Return the (x, y) coordinate for the center point of the cell that contains the specified text.  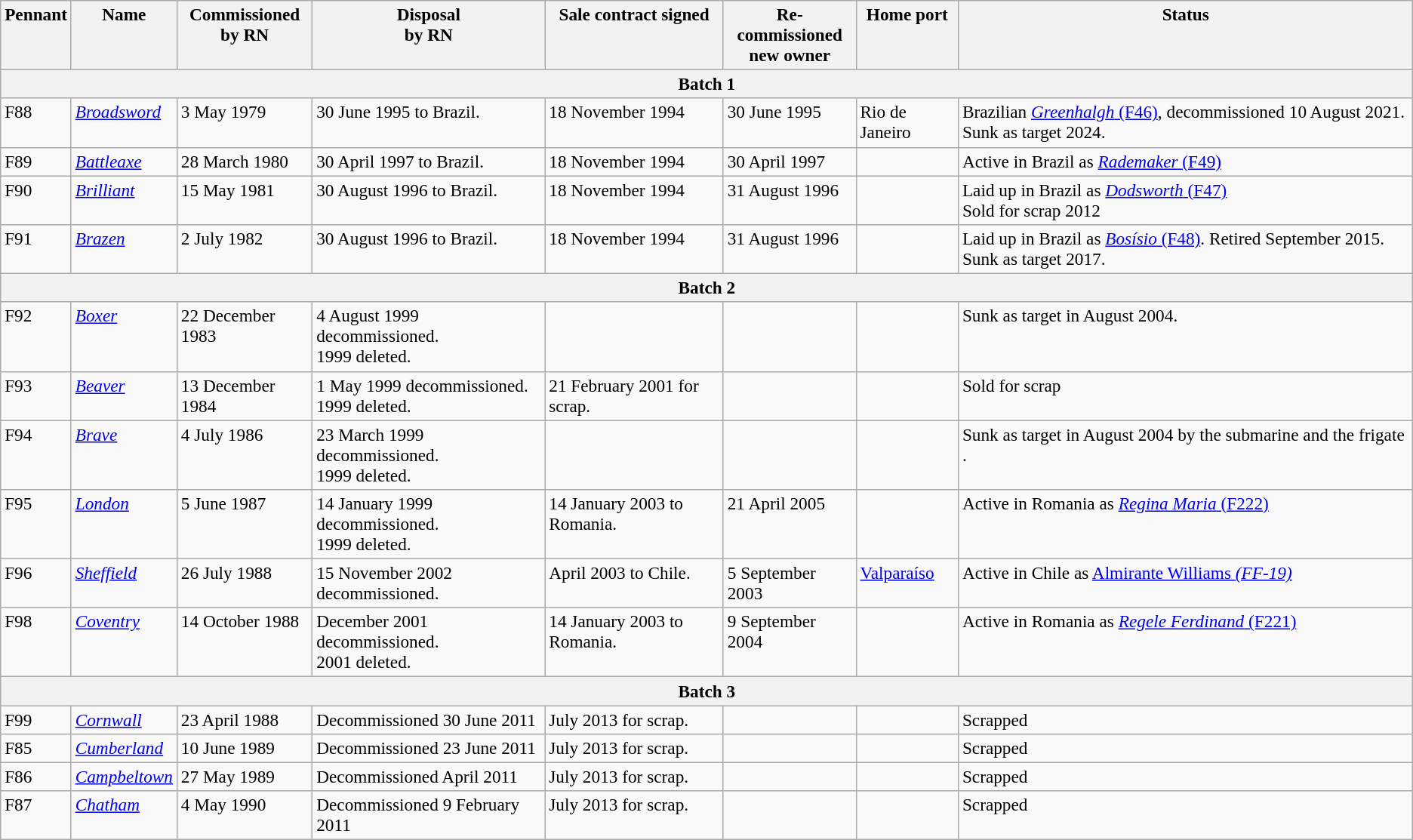
28 March 1980 (245, 162)
27 May 1989 (245, 777)
F99 (36, 719)
Home port (907, 35)
Disposalby RN (429, 35)
F96 (36, 583)
Beaver (124, 395)
14 January 1999 decommissioned.1999 deleted. (429, 524)
4 May 1990 (245, 815)
Pennant (36, 35)
Laid up in Brazil as Dodsworth (F47)Sold for scrap 2012 (1185, 199)
30 June 1995 (790, 122)
Cornwall (124, 719)
Brilliant (124, 199)
F86 (36, 777)
Decommissioned April 2011 (429, 777)
4 July 1986 (245, 454)
Sheffield (124, 583)
Decommissioned 30 June 2011 (429, 719)
F87 (36, 815)
F90 (36, 199)
F93 (36, 395)
Batch 2 (706, 288)
F94 (36, 454)
13 December 1984 (245, 395)
Commissionedby RN (245, 35)
5 September 2003 (790, 583)
15 May 1981 (245, 199)
23 April 1988 (245, 719)
Decommissioned 9 February 2011 (429, 815)
5 June 1987 (245, 524)
22 December 1983 (245, 337)
Name (124, 35)
26 July 1988 (245, 583)
3 May 1979 (245, 122)
21 February 2001 for scrap. (634, 395)
15 November 2002 decommissioned. (429, 583)
Cumberland (124, 748)
London (124, 524)
F85 (36, 748)
14 October 1988 (245, 642)
Broadsword (124, 122)
Chatham (124, 815)
Status (1185, 35)
F98 (36, 642)
Active in Romania as Regele Ferdinand (F221) (1185, 642)
F88 (36, 122)
Re-commissionednew owner (790, 35)
Laid up in Brazil as Bosísio (F48). Retired September 2015. Sunk as target 2017. (1185, 249)
Sunk as target in August 2004 by the submarine and the frigate . (1185, 454)
Coventry (124, 642)
Brazen (124, 249)
1 May 1999 decommissioned.1999 deleted. (429, 395)
December 2001 decommissioned.2001 deleted. (429, 642)
Campbeltown (124, 777)
Sale contract signed (634, 35)
Boxer (124, 337)
Brave (124, 454)
Active in Romania as Regina Maria (F222) (1185, 524)
Decommissioned 23 June 2011 (429, 748)
F95 (36, 524)
Batch 3 (706, 691)
Sold for scrap (1185, 395)
Active in Chile as Almirante Williams (FF-19) (1185, 583)
9 September 2004 (790, 642)
30 April 1997 to Brazil. (429, 162)
April 2003 to Chile. (634, 583)
4 August 1999 decommissioned.1999 deleted. (429, 337)
Active in Brazil as Rademaker (F49) (1185, 162)
Sunk as target in August 2004. (1185, 337)
Brazilian Greenhalgh (F46), decommissioned 10 August 2021.Sunk as target 2024. (1185, 122)
F89 (36, 162)
23 March 1999 decommissioned. 1999 deleted. (429, 454)
30 June 1995 to Brazil. (429, 122)
Rio de Janeiro (907, 122)
Battleaxe (124, 162)
2 July 1982 (245, 249)
Batch 1 (706, 84)
Valparaíso (907, 583)
30 April 1997 (790, 162)
F92 (36, 337)
F91 (36, 249)
21 April 2005 (790, 524)
10 June 1989 (245, 748)
